Return (x, y) of the center of cell containing provided text 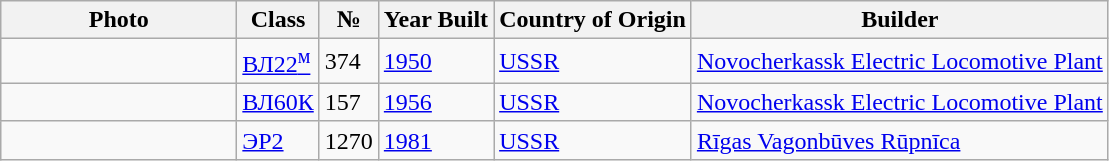
ВЛ22м (278, 62)
1981 (436, 140)
1270 (348, 140)
№ (348, 20)
Builder (900, 20)
1950 (436, 62)
Rīgas Vagonbūves Rūpnīca (900, 140)
ВЛ60К (278, 102)
374 (348, 62)
Class (278, 20)
1956 (436, 102)
ЭР2 (278, 140)
Country of Origin (593, 20)
Year Built (436, 20)
157 (348, 102)
Photo (119, 20)
